From the cell containing the given text, extract its center point as [x, y] coordinate. 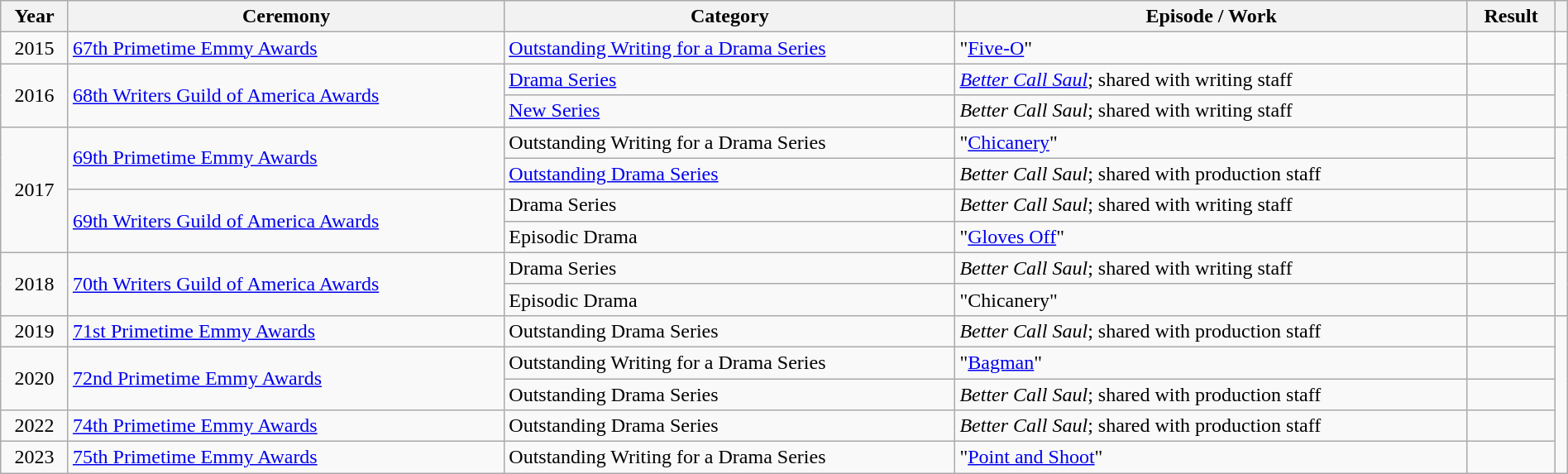
Year [35, 17]
"Point and Shoot" [1211, 457]
Episode / Work [1211, 17]
"Five-O" [1211, 48]
New Series [729, 111]
2023 [35, 457]
2018 [35, 284]
2016 [35, 95]
Result [1511, 17]
Category [729, 17]
67th Primetime Emmy Awards [286, 48]
Ceremony [286, 17]
2015 [35, 48]
2017 [35, 189]
"Gloves Off" [1211, 237]
74th Primetime Emmy Awards [286, 426]
2020 [35, 378]
69th Primetime Emmy Awards [286, 158]
71st Primetime Emmy Awards [286, 331]
2019 [35, 331]
68th Writers Guild of America Awards [286, 95]
69th Writers Guild of America Awards [286, 221]
72nd Primetime Emmy Awards [286, 378]
"Bagman" [1211, 362]
75th Primetime Emmy Awards [286, 457]
2022 [35, 426]
70th Writers Guild of America Awards [286, 284]
